Pinpoint the cell where the given text exists, returning its (X, Y) midpoint coordinate. 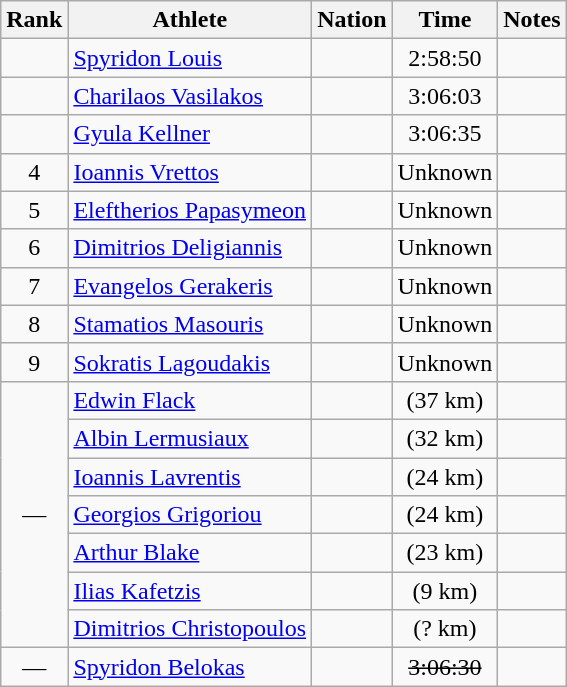
(37 km) (445, 400)
Nation (352, 20)
5 (34, 210)
Dimitrios Deligiannis (190, 248)
Arthur Blake (190, 553)
Gyula Kellner (190, 134)
Evangelos Gerakeris (190, 286)
Eleftherios Papasymeon (190, 210)
Ioannis Vrettos (190, 172)
Spyridon Belokas (190, 667)
Spyridon Louis (190, 58)
(23 km) (445, 553)
Ilias Kafetzis (190, 591)
Sokratis Lagoudakis (190, 362)
(9 km) (445, 591)
8 (34, 324)
Albin Lermusiaux (190, 438)
Notes (532, 20)
4 (34, 172)
3:06:30 (445, 667)
7 (34, 286)
9 (34, 362)
Georgios Grigoriou (190, 515)
Dimitrios Christopoulos (190, 629)
Time (445, 20)
Rank (34, 20)
2:58:50 (445, 58)
3:06:03 (445, 96)
(32 km) (445, 438)
Charilaos Vasilakos (190, 96)
6 (34, 248)
Athlete (190, 20)
Stamatios Masouris (190, 324)
3:06:35 (445, 134)
Ioannis Lavrentis (190, 477)
(? km) (445, 629)
Edwin Flack (190, 400)
